Provide the [x, y] coordinate of the cell's center where the given text is located.  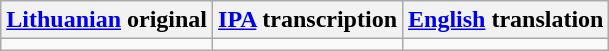
Lithuanian original [107, 20]
English translation [506, 20]
IPA transcription [308, 20]
